Provide the [X, Y] coordinate of the cell's center where the given text is located.  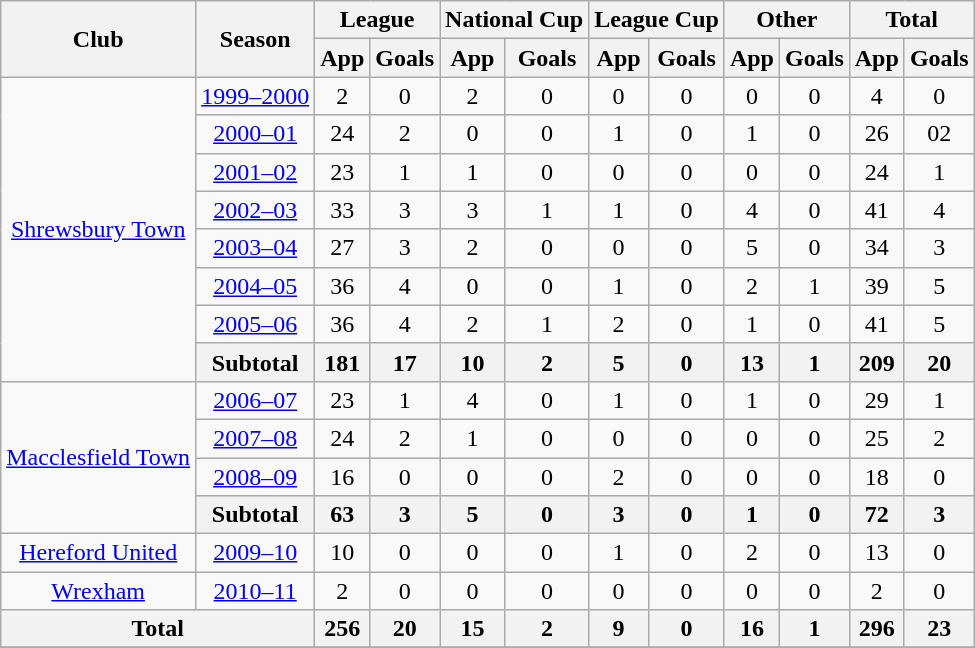
National Cup [514, 20]
29 [876, 400]
2009–10 [256, 553]
1999–2000 [256, 96]
Macclesfield Town [98, 457]
2010–11 [256, 591]
League Cup [657, 20]
Wrexham [98, 591]
League [378, 20]
26 [876, 134]
256 [342, 629]
39 [876, 286]
2005–06 [256, 324]
2003–04 [256, 248]
296 [876, 629]
2008–09 [256, 477]
72 [876, 515]
63 [342, 515]
2006–07 [256, 400]
2001–02 [256, 172]
Shrewsbury Town [98, 229]
17 [405, 362]
15 [473, 629]
34 [876, 248]
2007–08 [256, 438]
2004–05 [256, 286]
Hereford United [98, 553]
02 [939, 134]
181 [342, 362]
9 [619, 629]
209 [876, 362]
2000–01 [256, 134]
33 [342, 210]
Other [786, 20]
18 [876, 477]
27 [342, 248]
Club [98, 39]
2002–03 [256, 210]
Season [256, 39]
25 [876, 438]
